Detect which cell encompasses the target text, then output its [x, y] center coordinate. 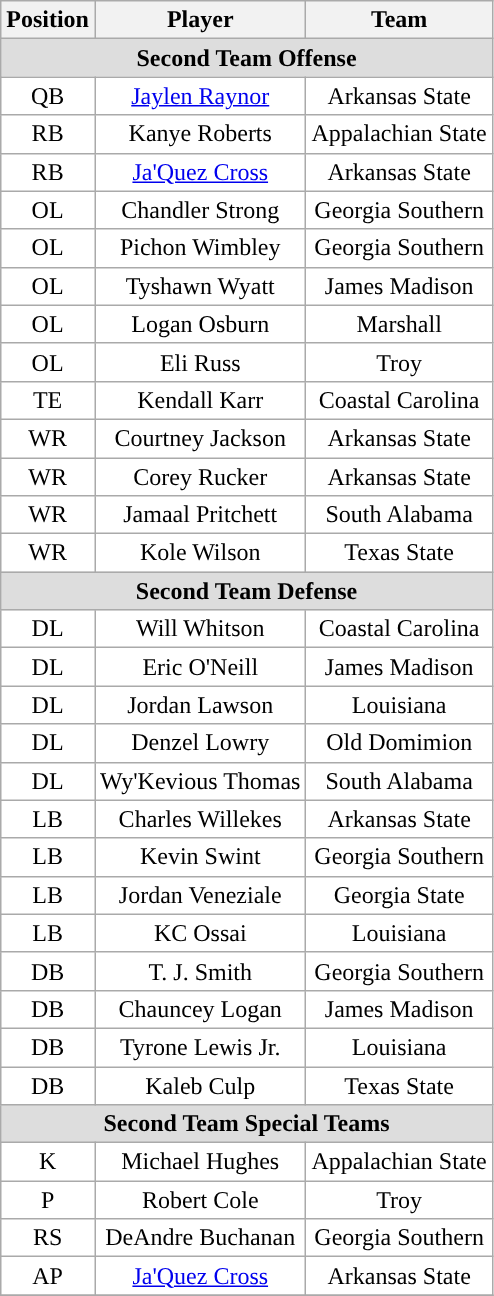
DeAndre Buchanan [200, 1238]
Eric O'Neill [200, 667]
Jordan Veneziale [200, 895]
Chandler Strong [200, 210]
KC Ossai [200, 933]
Second Team Defense [247, 591]
Logan Osburn [200, 324]
RS [48, 1238]
Denzel Lowry [200, 743]
Courtney Jackson [200, 438]
Robert Cole [200, 1200]
K [48, 1162]
Player [200, 20]
QB [48, 96]
Team [399, 20]
Pichon Wimbley [200, 248]
Kole Wilson [200, 553]
T. J. Smith [200, 971]
P [48, 1200]
Kanye Roberts [200, 134]
Tyshawn Wyatt [200, 286]
Michael Hughes [200, 1162]
Kaleb Culp [200, 1085]
Second Team Special Teams [247, 1124]
Chauncey Logan [200, 1009]
AP [48, 1276]
Old Domimion [399, 743]
Jamaal Pritchett [200, 515]
TE [48, 400]
Eli Russ [200, 362]
Jordan Lawson [200, 705]
Charles Willekes [200, 819]
Marshall [399, 324]
Georgia State [399, 895]
Kendall Karr [200, 400]
Second Team Offense [247, 58]
Jaylen Raynor [200, 96]
Position [48, 20]
Corey Rucker [200, 477]
Tyrone Lewis Jr. [200, 1047]
Wy'Kevious Thomas [200, 781]
Will Whitson [200, 629]
Kevin Swint [200, 857]
